Pinpoint the cell where the given text exists, returning its (X, Y) midpoint coordinate. 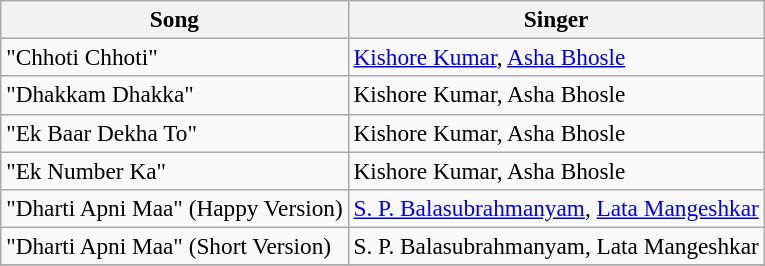
"Chhoti Chhoti" (174, 57)
"Dharti Apni Maa" (Happy Version) (174, 208)
Song (174, 19)
Singer (556, 19)
"Dhakkam Dhakka" (174, 95)
"Ek Baar Dekha To" (174, 133)
"Dharti Apni Maa" (Short Version) (174, 246)
"Ek Number Ka" (174, 170)
